Capture the cell that displays the provided text and extract its (X, Y) central coordinate. 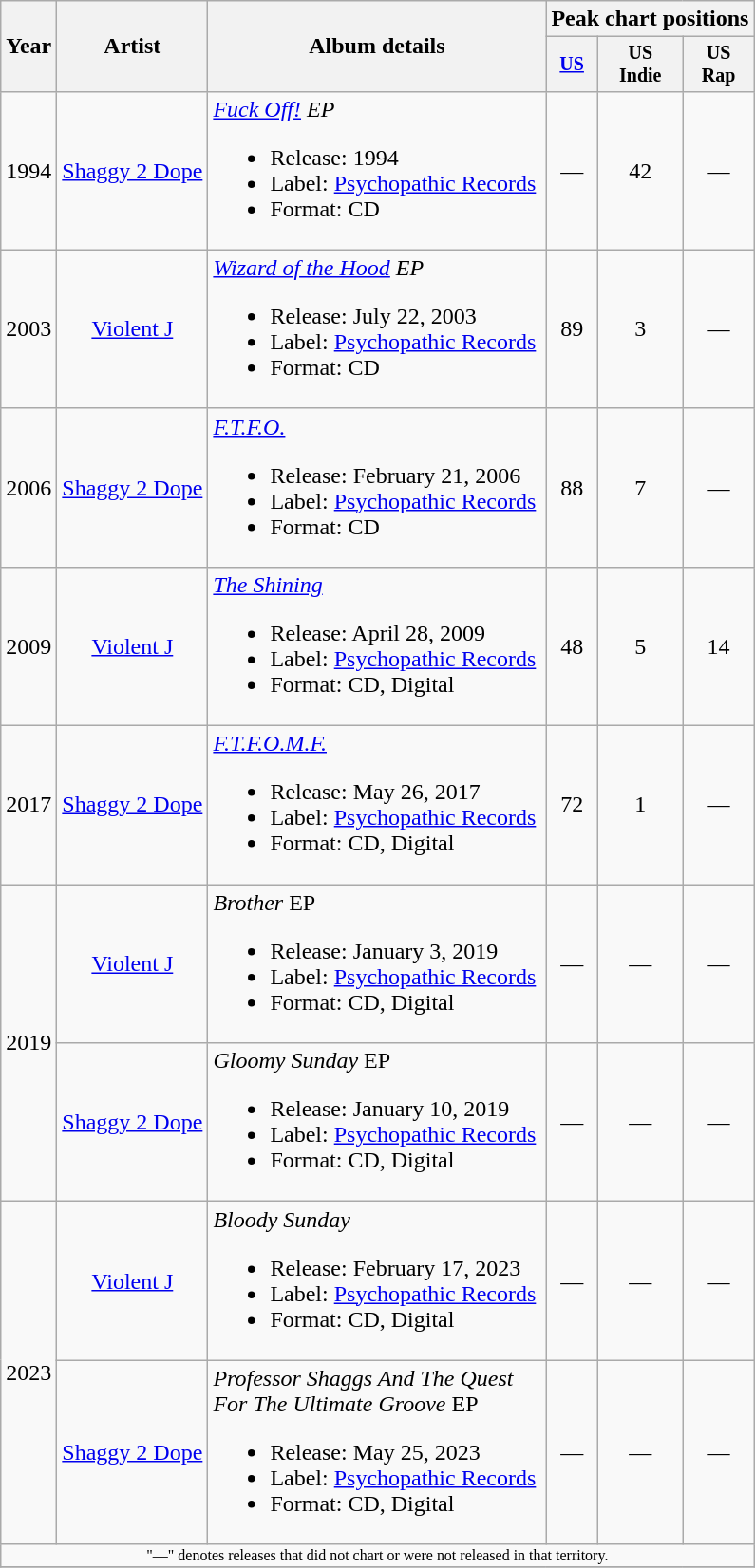
88 (572, 488)
2017 (28, 805)
2019 (28, 1043)
The ShiningRelease: April 28, 2009Label: Psychopathic RecordsFormat: CD, Digital (377, 645)
2003 (28, 328)
48 (572, 645)
Fuck Off! EPRelease: 1994Label: Psychopathic RecordsFormat: CD (377, 171)
F.T.F.O.M.F.Release: May 26, 2017Label: Psychopathic RecordsFormat: CD, Digital (377, 805)
US Indie (640, 65)
Gloomy Sunday EPRelease: January 10, 2019Label: Psychopathic RecordsFormat: CD, Digital (377, 1122)
F.T.F.O.Release: February 21, 2006Label: Psychopathic RecordsFormat: CD (377, 488)
3 (640, 328)
1 (640, 805)
2009 (28, 645)
2023 (28, 1372)
Album details (377, 47)
72 (572, 805)
7 (640, 488)
Peak chart positions (650, 19)
Brother EPRelease: January 3, 2019Label: Psychopathic RecordsFormat: CD, Digital (377, 964)
Bloody SundayRelease: February 17, 2023Label: Psychopathic RecordsFormat: CD, Digital (377, 1281)
Year (28, 47)
14 (718, 645)
1994 (28, 171)
US (572, 65)
5 (640, 645)
Artist (133, 47)
Wizard of the Hood EPRelease: July 22, 2003Label: Psychopathic RecordsFormat: CD (377, 328)
US Rap (718, 65)
89 (572, 328)
2006 (28, 488)
Professor Shaggs And The Quest For The Ultimate Groove EPRelease: May 25, 2023Label: Psychopathic RecordsFormat: CD, Digital (377, 1452)
"—" denotes releases that did not chart or were not released in that territory. (378, 1556)
42 (640, 171)
